Find where the given text appears and provide that cell's center as [X, Y] coordinate. 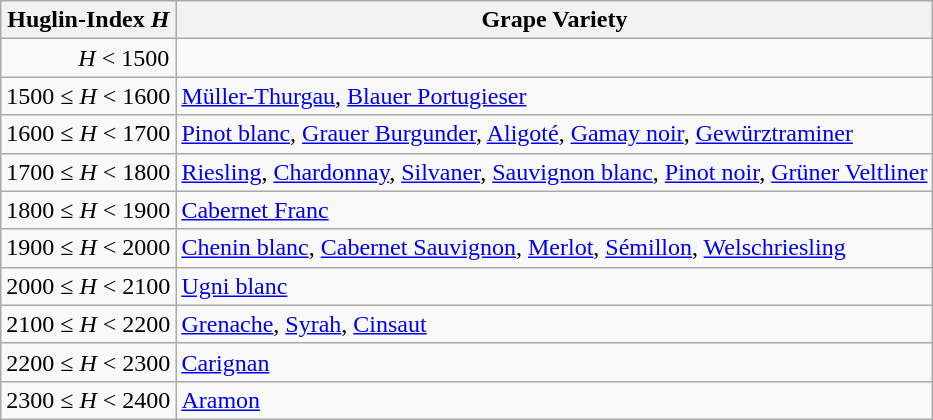
Chenin blanc, Cabernet Sauvignon, Merlot, Sémillon, Welschriesling [554, 248]
Müller-Thurgau, Blauer Portugieser [554, 96]
1500 ≤ H < 1600 [88, 96]
1700 ≤ H < 1800 [88, 172]
2000 ≤ H < 2100 [88, 286]
Carignan [554, 362]
Riesling, Chardonnay, Silvaner, Sauvignon blanc, Pinot noir, Grüner Veltliner [554, 172]
2100 ≤ H < 2200 [88, 324]
1900 ≤ H < 2000 [88, 248]
Huglin-Index H [88, 20]
1600 ≤ H < 1700 [88, 134]
H < 1500 [88, 58]
2200 ≤ H < 2300 [88, 362]
1800 ≤ H < 1900 [88, 210]
Cabernet Franc [554, 210]
Pinot blanc, Grauer Burgunder, Aligoté, Gamay noir, Gewürztraminer [554, 134]
Aramon [554, 400]
Grape Variety [554, 20]
Ugni blanc [554, 286]
Grenache, Syrah, Cinsaut [554, 324]
2300 ≤ H < 2400 [88, 400]
